Locate the cell with the specified text and output its [X, Y] center coordinate. 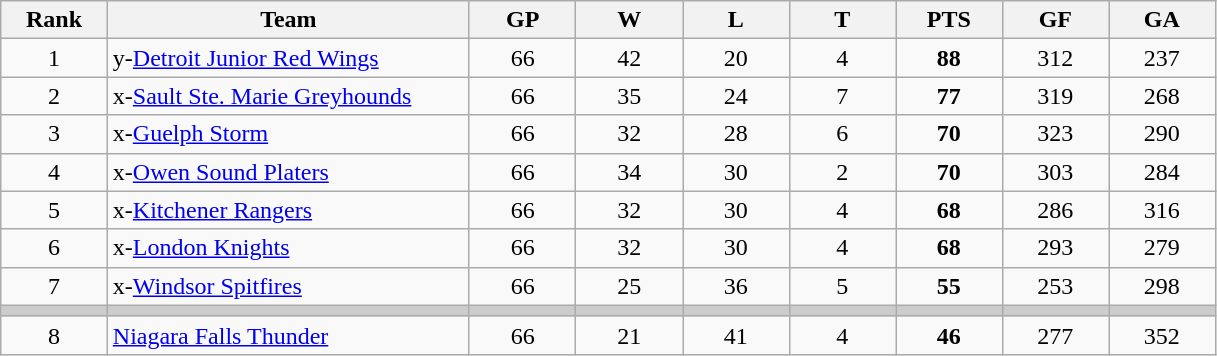
237 [1162, 58]
352 [1162, 335]
319 [1056, 96]
25 [630, 286]
286 [1056, 210]
268 [1162, 96]
Niagara Falls Thunder [288, 335]
x-London Knights [288, 248]
x-Windsor Spitfires [288, 286]
L [736, 20]
GP [522, 20]
323 [1056, 134]
Team [288, 20]
46 [950, 335]
316 [1162, 210]
GF [1056, 20]
x-Guelph Storm [288, 134]
88 [950, 58]
293 [1056, 248]
290 [1162, 134]
21 [630, 335]
x-Sault Ste. Marie Greyhounds [288, 96]
x-Kitchener Rangers [288, 210]
GA [1162, 20]
303 [1056, 172]
y-Detroit Junior Red Wings [288, 58]
312 [1056, 58]
20 [736, 58]
34 [630, 172]
24 [736, 96]
41 [736, 335]
253 [1056, 286]
28 [736, 134]
284 [1162, 172]
277 [1056, 335]
55 [950, 286]
x-Owen Sound Platers [288, 172]
3 [54, 134]
77 [950, 96]
T [842, 20]
W [630, 20]
36 [736, 286]
8 [54, 335]
279 [1162, 248]
42 [630, 58]
35 [630, 96]
1 [54, 58]
PTS [950, 20]
Rank [54, 20]
298 [1162, 286]
